Return [x, y] of the center of cell containing provided text 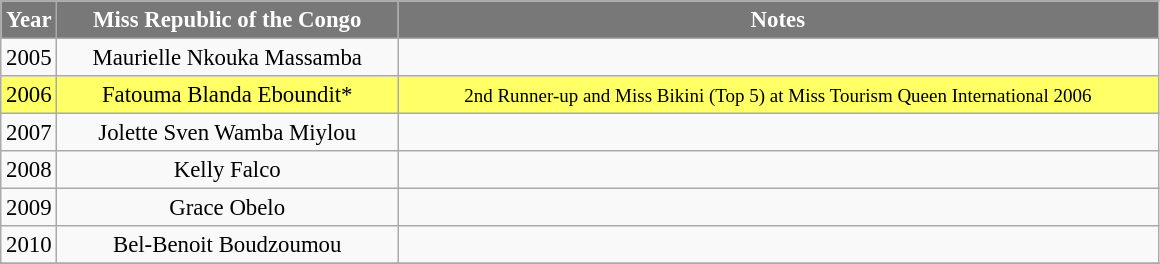
2010 [29, 245]
Notes [778, 20]
2005 [29, 58]
Fatouma Blanda Eboundit* [228, 95]
Maurielle Nkouka Massamba [228, 58]
2007 [29, 133]
Bel-Benoit Boudzoumou [228, 245]
Year [29, 20]
2nd Runner-up and Miss Bikini (Top 5) at Miss Tourism Queen International 2006 [778, 95]
Miss Republic of the Congo [228, 20]
2009 [29, 208]
2008 [29, 170]
2006 [29, 95]
Kelly Falco [228, 170]
Jolette Sven Wamba Miylou [228, 133]
Grace Obelo [228, 208]
